Provide the [x, y] coordinate of the cell's center where the given text is located.  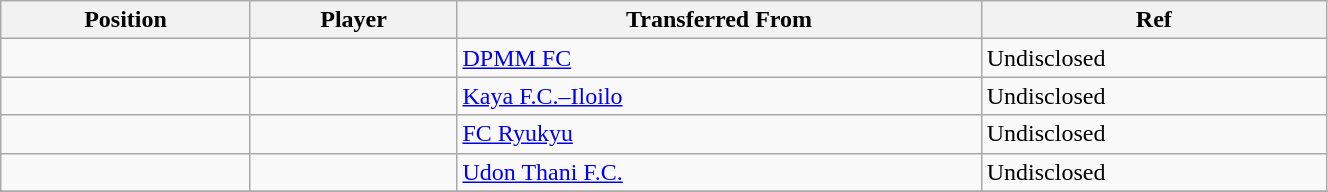
Position [126, 20]
Transferred From [719, 20]
Kaya F.C.–Iloilo [719, 96]
DPMM FC [719, 58]
FC Ryukyu [719, 134]
Udon Thani F.C. [719, 172]
Player [354, 20]
Ref [1154, 20]
